Find where the given text appears and provide that cell's center as [x, y] coordinate. 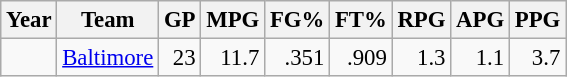
FT% [362, 20]
1.3 [422, 58]
.909 [362, 58]
FG% [298, 20]
PPG [537, 20]
1.1 [480, 58]
GP [180, 20]
APG [480, 20]
MPG [233, 20]
3.7 [537, 58]
.351 [298, 58]
Team [108, 20]
Baltimore [108, 58]
23 [180, 58]
11.7 [233, 58]
RPG [422, 20]
Year [29, 20]
